Pinpoint the cell where the given text exists, returning its [x, y] midpoint coordinate. 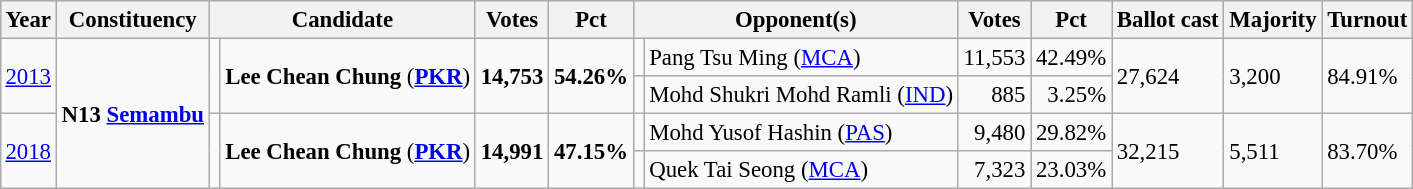
47.15% [592, 152]
Pang Tsu Ming (MCA) [801, 57]
885 [994, 95]
Turnout [1368, 20]
3.25% [1072, 95]
Mohd Yusof Hashin (PAS) [801, 133]
Candidate [342, 20]
27,624 [1168, 76]
Ballot cast [1168, 20]
N13 Semambu [132, 113]
14,991 [512, 152]
9,480 [994, 133]
54.26% [592, 76]
Constituency [132, 20]
Majority [1273, 20]
Mohd Shukri Mohd Ramli (IND) [801, 95]
3,200 [1273, 76]
83.70% [1368, 152]
84.91% [1368, 76]
11,553 [994, 57]
42.49% [1072, 57]
7,323 [994, 170]
2013 [28, 76]
2018 [28, 152]
5,511 [1273, 152]
14,753 [512, 76]
Quek Tai Seong (MCA) [801, 170]
Opponent(s) [796, 20]
32,215 [1168, 152]
29.82% [1072, 133]
23.03% [1072, 170]
Year [28, 20]
